Identify which cell holds the provided text, then report its (x, y) central coordinate. 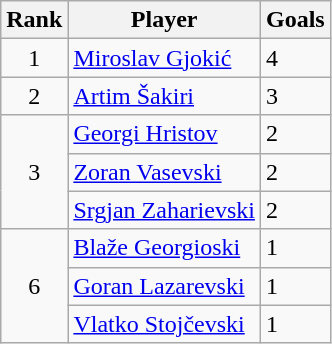
Miroslav Gjokić (164, 58)
Rank (34, 20)
6 (34, 286)
Player (164, 20)
Artim Šakiri (164, 96)
4 (295, 58)
Vlatko Stojčevski (164, 324)
Georgi Hristov (164, 134)
Goals (295, 20)
Blaže Georgioski (164, 248)
Srgjan Zaharievski (164, 210)
Goran Lazarevski (164, 286)
Zoran Vasevski (164, 172)
